Provide the (x, y) coordinate of the cell's center where the given text is located.  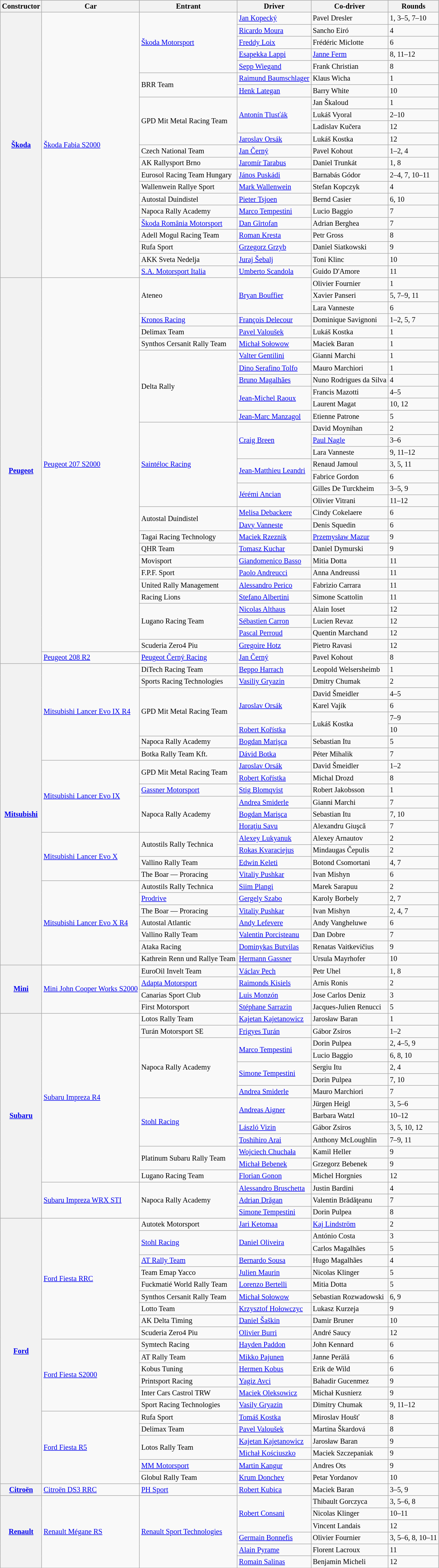
Subaru Impreza WRX STI (91, 1200)
Antonín Tlusťák (274, 115)
Peugeot 208 R2 (91, 658)
7–9 (413, 718)
Peugeot (21, 470)
Kaj Lindström (349, 1224)
Wallenwein Rallye Sport (188, 187)
Vasily Gryazin (274, 1405)
Jaromír Tarabus (274, 163)
Platinum Subaru Rally Team (188, 1158)
6, 9 (413, 1297)
Mini John Cooper Works S2000 (91, 989)
Laurent Magat (349, 404)
Alessandro Bruschetta (274, 1188)
5, 7–9, 11 (413, 296)
Jari Ketomaa (274, 1224)
Tomasz Kuchar (274, 549)
Škoda România Motorsport (188, 223)
Maciek Rzeznik (274, 537)
Krzysztof Hołowczyc (274, 1309)
Barbara Watzl (349, 1116)
Subaru (21, 1115)
Grzegorz Bebenek (349, 1164)
Andy Lefevere (274, 923)
Gergely Szabo (274, 899)
Saintéloc Racing (188, 464)
Symtech Racing (188, 1345)
Mark Wallenwein (274, 187)
First Motorsport (188, 1007)
3, 5, 10, 12 (413, 1128)
AKK Sveta Nedelja (188, 259)
Paolo Andreucci (274, 573)
Petr Uhel (349, 971)
Stig Blomqvist (274, 790)
Umberto Scandola (274, 272)
Hugo Magalhães (349, 1261)
Etienne Patrone (349, 416)
3, 5–6 (413, 1104)
Kobus Tuning (188, 1369)
Petr Gross (349, 235)
Bernardo Sousa (274, 1261)
Ford Fiesta R5 (91, 1447)
3–6 (413, 440)
László Vizin (274, 1128)
Edwin Keleti (274, 862)
Adrian Drăgan (274, 1200)
Michal Drozd (349, 778)
Adapta Motorsport (188, 983)
Canarias Sport Club (188, 995)
Romain Salinas (274, 1562)
Škoda Motorsport (188, 42)
Adell Mogul Racing Team (188, 235)
Sergiu Itu (349, 1067)
Pietro Ravasi (349, 645)
Renault Mégane RS (91, 1532)
Bryan Bouffier (274, 295)
Michał Kusnierz (349, 1393)
Sepp Wiegand (274, 67)
Barnabás Gódor (349, 175)
Valter Gentilini (274, 356)
Lucien Revaz (349, 621)
Prodrive (188, 899)
Mitsubishi Lancer Evo IX (91, 796)
10–11 (413, 1514)
Horaţiu Savu (274, 826)
Kamil Heller (349, 1152)
Henk Lategan (274, 91)
Czech National Team (188, 151)
Vincent Landais (349, 1526)
QHR Team (188, 549)
Karel Vajík (349, 706)
Tagai Racing Technology (188, 537)
Germain Bonnefis (274, 1538)
Jean-Michel Raoux (274, 398)
Przemysław Mazur (349, 537)
Gregoire Hotz (274, 645)
Jacques-Julien Renucci (349, 1007)
Renaud Jamoul (349, 464)
Gassner Motorsport (188, 790)
AK Delta Timing (188, 1321)
John Kennard (349, 1345)
Andy Vangheluwe (349, 923)
Stefan Kopczyk (349, 187)
3, 5–6, 8, 10–11 (413, 1538)
2, 4, 7 (413, 911)
AK Rallysport Brno (188, 163)
Arnis Ronis (349, 983)
Mikko Pajunen (274, 1357)
Paul Nagle (349, 440)
Vasiliy Gryazin (274, 682)
António Costa (349, 1236)
Simone Scattolin (349, 597)
Team Emap Yacco (188, 1272)
Yagiz Avci (274, 1381)
Movisport (188, 561)
Maciek Oleksowicz (274, 1393)
EuroOil Invelt Team (188, 971)
BRR Team (188, 85)
Ursula Mayrhofer (349, 959)
Mitsubishi Lancer Evo X (91, 856)
Carlos Magalhães (349, 1248)
Esapekka Lappi (274, 54)
Barry White (349, 91)
Leopold Welsersheimb (349, 669)
3, 5–6, 8 (413, 1502)
Dino Serafino Tolfo (274, 368)
Renault (21, 1532)
2, 4 (413, 1067)
F.P.F. Sport (188, 573)
Jan Kopecký (274, 18)
Botond Csomortani (349, 862)
Jürgen Heigl (349, 1104)
Mindaugas Čepulis (349, 850)
Valentin Porcișteanu (274, 935)
Citroën DS3 RRC (91, 1490)
2, 4–5, 9 (413, 1043)
Janne Perälä (349, 1357)
Sports Racing Technologies (188, 682)
Autotek Motorsport (188, 1224)
Thibault Gorczyca (349, 1502)
Printsport Racing (188, 1381)
Alain Ioset (349, 609)
Peugeot 207 S2000 (91, 464)
Adrian Berghea (349, 223)
Alain Pyrame (274, 1550)
André Saucy (349, 1333)
Lukáš Vyoral (349, 115)
Inter Cars Castrol TRW (188, 1393)
Delta Rally (188, 386)
Janne Ferm (349, 54)
Ford (21, 1351)
Ford Fiesta RRC (91, 1278)
Alexey Lukyanuk (274, 838)
Stefano Albertini (274, 597)
Citroën (21, 1490)
Škoda (21, 145)
Fabrice Gordon (349, 477)
Martina Škardová (349, 1429)
Subaru Impreza R4 (91, 1097)
Michał Bebenek (274, 1164)
Renatas Vaitkevičius (349, 947)
Valentin Brădăţeanu (349, 1200)
Olivier Vitrani (349, 501)
11–12 (413, 501)
Sébastien Carron (274, 621)
PH Sport (188, 1490)
Entrant (188, 6)
10, 12 (413, 404)
Mitsubishi Lancer Evo X R4 (91, 923)
François Delecour (274, 320)
Mitsubishi (21, 814)
Jean-Matthieu Leandri (274, 470)
DiTech Racing Team (188, 669)
United Rally Management (188, 585)
Škoda Fabia S2000 (91, 145)
Ford Fiesta S2000 (91, 1375)
Marek Sarapuu (349, 886)
Anna Andreussi (349, 573)
Craig Breen (274, 440)
Dimitry Chumak (349, 1405)
1–2, 5, 7 (413, 320)
Francis Mazotti (349, 392)
Xavier Panseri (349, 296)
Klaus Wicha (349, 78)
Juraj Šebalj (274, 259)
Quentin Marchand (349, 633)
Nuno Rodrigues da Silva (349, 380)
Alexey Arnautov (349, 838)
Raimund Baumschlager (274, 78)
Dominykas Butvilas (274, 947)
Ataka Racing (188, 947)
Ricardo Moura (274, 30)
Michel Horgnies (349, 1176)
Stéphane Sarrazin (274, 1007)
Ateneo (188, 295)
Fuckmatié World Rally Team (188, 1285)
Grzegorz Grzyb (274, 247)
Driver (274, 6)
Turán Motorsport SE (188, 1031)
Giandomenico Basso (274, 561)
10–12 (413, 1116)
Car (91, 6)
Robert Jakobsson (349, 790)
Kathrein Renn und Rallye Team (188, 959)
Lorenzo Bertelli (274, 1285)
Daniel Siatkowski (349, 247)
Dávid Botka (274, 754)
Sport Racing Technologies (188, 1405)
Toni Klinc (349, 259)
Hermann Gassner (274, 959)
Autostal Atlantic (188, 923)
Gilles De Turckheim (349, 489)
Petar Yordanov (349, 1477)
Raimonds Kisiels (274, 983)
Roman Kresta (274, 235)
Luis Monzón (274, 995)
Bruno Magalhães (274, 380)
Ladislav Kučera (349, 127)
Václav Pech (274, 971)
Anthony McLoughlin (349, 1140)
Mitsubishi Lancer Evo IX R4 (91, 712)
Beppo Harrach (274, 669)
Benjamin Micheli (349, 1562)
Damir Bruner (349, 1321)
Lotto Team (188, 1309)
Toshihiro Arai (274, 1140)
Daniel Šaškin (274, 1321)
7–9, 11 (413, 1140)
Andreas Aigner (274, 1109)
6, 10 (413, 199)
Rounds (413, 6)
Alessandro Perico (274, 585)
Erik de Wild (349, 1369)
Jérémi Ancian (274, 494)
2–4, 7, 10–11 (413, 175)
Pieter Tsjoen (274, 199)
Eurosol Racing Team Hungary (188, 175)
Robert Kubica (274, 1490)
Botka Rally Team Kft. (188, 754)
Jan Škaloud (349, 103)
Daniel Oliveira (274, 1242)
Kronos Racing (188, 320)
Karoly Borbely (349, 899)
Bernd Casier (349, 199)
Jose Carlos Deniz (349, 995)
Rokas Kvaraciejus (274, 850)
Sancho Eiró (349, 30)
Martin Kangur (274, 1466)
Constructor (21, 6)
S.A. Motorsport Italia (188, 272)
Maciek Szczepaniak (349, 1453)
3, 5, 11 (413, 464)
Sebastian Rozwadowski (349, 1297)
8, 11–12 (413, 54)
1, 3–5, 7–10 (413, 18)
Siim Plangi (274, 886)
2, 7 (413, 899)
Pascal Perroud (274, 633)
David Moynihan (349, 428)
Dmitry Chumak (349, 682)
Lukasz Kurzeja (349, 1309)
4, 7 (413, 862)
Florent Lacroux (349, 1550)
Renault Sport Technologies (188, 1532)
Fabrizio Carrara (349, 585)
2–10 (413, 115)
Denis Squedin (349, 525)
Robert Consani (274, 1514)
Davy Vanneste (274, 525)
Frank Christian (349, 67)
Co-driver (349, 6)
Hermen Kobus (274, 1369)
Péter Mihalik (349, 754)
Mini (21, 989)
Julien Maurin (274, 1272)
Globul Rally Team (188, 1477)
Frigyes Turán (274, 1031)
Tomáš Kostka (274, 1417)
Dominique Savignoni (349, 320)
Guido D'Amore (349, 272)
Alexandru Giuşcă (349, 826)
Krum Donchev (274, 1477)
Pavel Dresler (349, 18)
Bahadir Gucenmez (349, 1381)
Olivier Burri (274, 1333)
János Puskádi (274, 175)
6, 8, 10 (413, 1055)
Cindy Cokelaere (349, 513)
Nicolas Althaus (274, 609)
Wojciech Chuchała (274, 1152)
1–2, 4 (413, 151)
Hayden Paddon (274, 1345)
Racing Lions (188, 597)
Dan Dobre (349, 935)
Justin Bardini (349, 1188)
Florian Gonon (274, 1176)
Peugeot Černý Racing (188, 658)
MM Motorsport (188, 1466)
Michał Kościuszko (274, 1453)
Melisa Debackere (274, 513)
Dan Gîrtofan (274, 223)
Jean-Marc Manzagol (274, 416)
Freddy Loix (274, 42)
Daniel Trunkát (349, 163)
Miroslav Houšť (349, 1417)
Frédéric Miclotte (349, 42)
Andres Ots (349, 1466)
Daniel Dymurski (349, 549)
